For the text-containing cell, return its midpoint in (x, y) coordinate format. 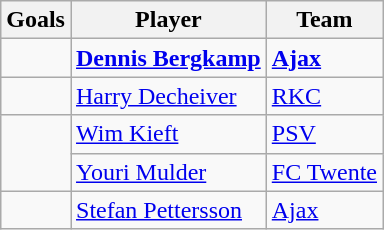
Goals (36, 20)
Wim Kieft (168, 134)
FC Twente (324, 172)
Team (324, 20)
RKC (324, 96)
PSV (324, 134)
Dennis Bergkamp (168, 58)
Player (168, 20)
Stefan Pettersson (168, 210)
Harry Decheiver (168, 96)
Youri Mulder (168, 172)
